Locate the cell with the specified text and output its (X, Y) center coordinate. 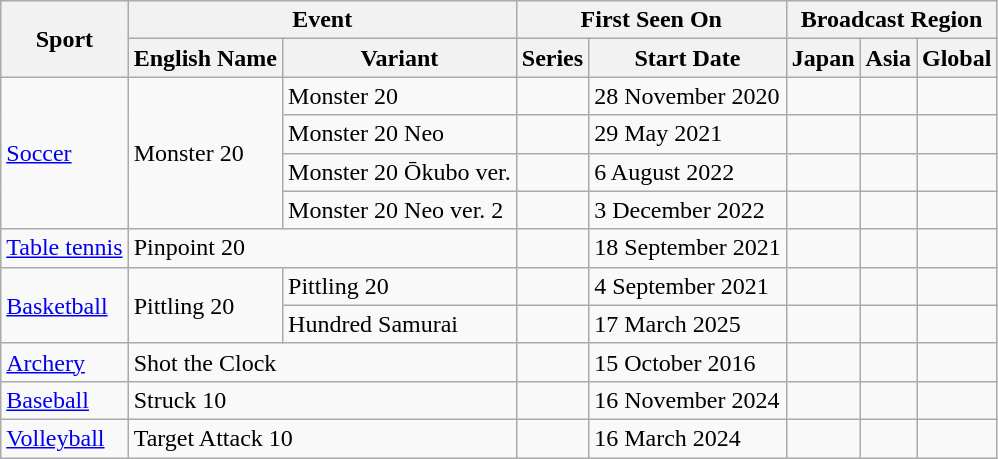
Baseball (64, 400)
Struck 10 (322, 400)
6 August 2022 (688, 172)
15 October 2016 (688, 362)
English Name (205, 58)
Hundred Samurai (400, 324)
29 May 2021 (688, 134)
28 November 2020 (688, 96)
18 September 2021 (688, 248)
Sport (64, 39)
Monster 20 Ōkubo ver. (400, 172)
Start Date (688, 58)
Soccer (64, 153)
Variant (400, 58)
17 March 2025 (688, 324)
Pinpoint 20 (322, 248)
Monster 20 Neo (400, 134)
16 November 2024 (688, 400)
Broadcast Region (892, 20)
Series (552, 58)
Target Attack 10 (322, 438)
Basketball (64, 305)
Archery (64, 362)
Volleyball (64, 438)
Event (322, 20)
16 March 2024 (688, 438)
3 December 2022 (688, 210)
Global (956, 58)
First Seen On (651, 20)
Shot the Clock (322, 362)
4 September 2021 (688, 286)
Japan (823, 58)
Table tennis (64, 248)
Monster 20 Neo ver. 2 (400, 210)
Asia (888, 58)
